From the cell containing the given text, extract its center point as (x, y) coordinate. 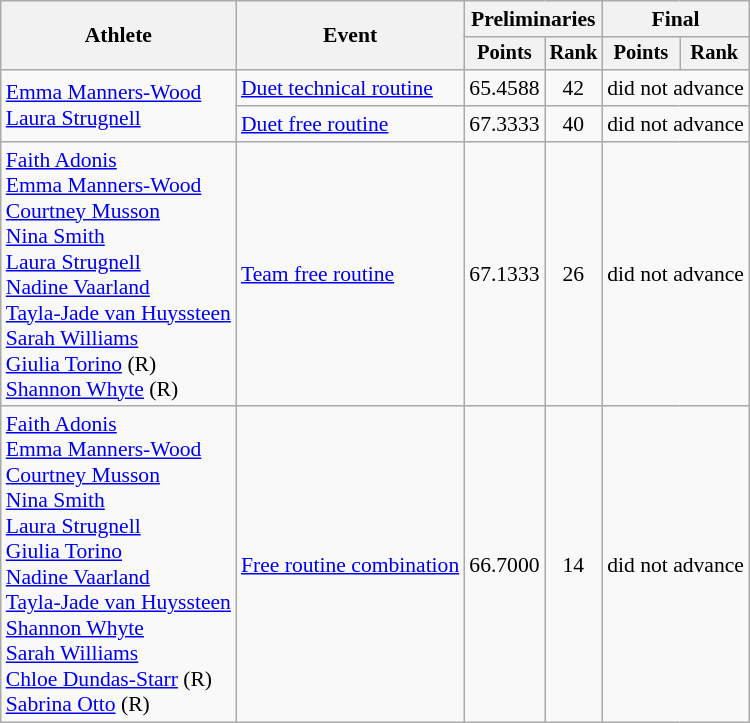
66.7000 (504, 565)
Athlete (118, 36)
Event (350, 36)
Preliminaries (533, 19)
65.4588 (504, 88)
Emma Manners-WoodLaura Strugnell (118, 106)
Duet free routine (350, 124)
42 (574, 88)
Duet technical routine (350, 88)
26 (574, 274)
Final (676, 19)
67.1333 (504, 274)
Free routine combination (350, 565)
67.3333 (504, 124)
14 (574, 565)
40 (574, 124)
Team free routine (350, 274)
